From the cell containing the given text, extract its center point as (X, Y) coordinate. 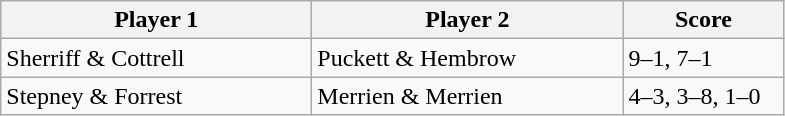
Stepney & Forrest (156, 96)
4–3, 3–8, 1–0 (704, 96)
Sherriff & Cottrell (156, 58)
Merrien & Merrien (468, 96)
Score (704, 20)
Player 1 (156, 20)
9–1, 7–1 (704, 58)
Puckett & Hembrow (468, 58)
Player 2 (468, 20)
